Pinpoint the cell where the given text exists, returning its [x, y] midpoint coordinate. 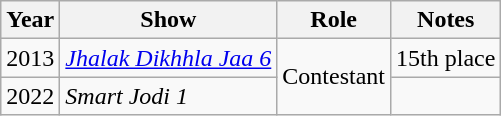
Smart Jodi 1 [168, 96]
2022 [30, 96]
Contestant [334, 77]
Role [334, 20]
Jhalak Dikhhla Jaa 6 [168, 58]
15th place [446, 58]
Year [30, 20]
Show [168, 20]
Notes [446, 20]
2013 [30, 58]
